Find where the given text appears and provide that cell's center as (X, Y) coordinate. 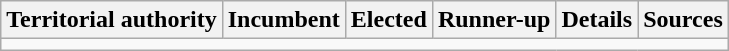
Sources (684, 20)
Territorial authority (112, 20)
Incumbent (284, 20)
Details (597, 20)
Runner-up (494, 20)
Elected (388, 20)
